Identify which cell holds the provided text, then report its (X, Y) central coordinate. 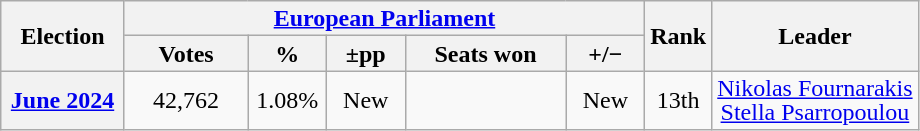
Votes (186, 54)
42,762 (186, 100)
% (288, 54)
European Parliament (384, 18)
June 2024 (63, 100)
+/− (606, 54)
Seats won (486, 54)
Leader (815, 36)
±pp (366, 54)
Nikolas FournarakisStella Psarropoulou (815, 100)
1.08% (288, 100)
Election (63, 36)
13th (678, 100)
Rank (678, 36)
